Capture the cell that displays the provided text and extract its [x, y] central coordinate. 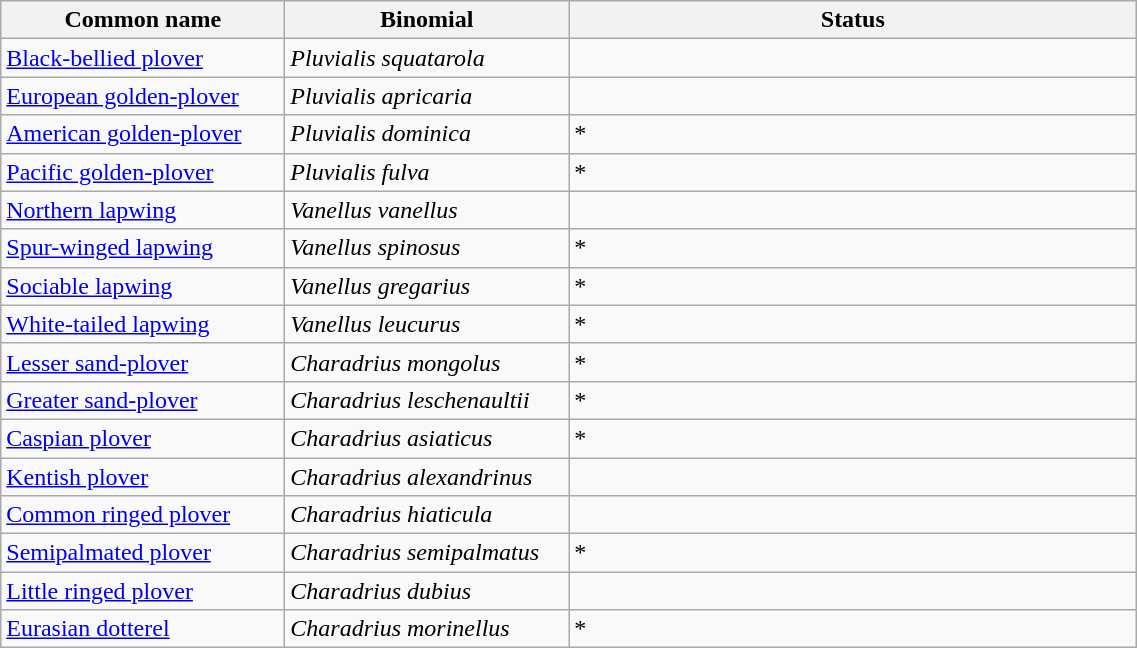
Pluvialis fulva [427, 172]
Charadrius asiaticus [427, 438]
Sociable lapwing [143, 286]
Kentish plover [143, 477]
Common ringed plover [143, 515]
Vanellus vanellus [427, 210]
European golden-plover [143, 96]
Pacific golden-plover [143, 172]
Common name [143, 20]
Status [853, 20]
Pluvialis dominica [427, 134]
Charadrius leschenaultii [427, 400]
American golden-plover [143, 134]
Pluvialis squatarola [427, 58]
Semipalmated plover [143, 553]
Vanellus gregarius [427, 286]
Little ringed plover [143, 591]
Charadrius alexandrinus [427, 477]
Charadrius morinellus [427, 629]
Pluvialis apricaria [427, 96]
Black-bellied plover [143, 58]
Caspian plover [143, 438]
Charadrius hiaticula [427, 515]
Charadrius semipalmatus [427, 553]
Vanellus spinosus [427, 248]
Eurasian dotterel [143, 629]
Lesser sand-plover [143, 362]
Northern lapwing [143, 210]
Greater sand-plover [143, 400]
White-tailed lapwing [143, 324]
Binomial [427, 20]
Charadrius dubius [427, 591]
Spur-winged lapwing [143, 248]
Charadrius mongolus [427, 362]
Vanellus leucurus [427, 324]
